Locate the cell with the specified text and output its (X, Y) center coordinate. 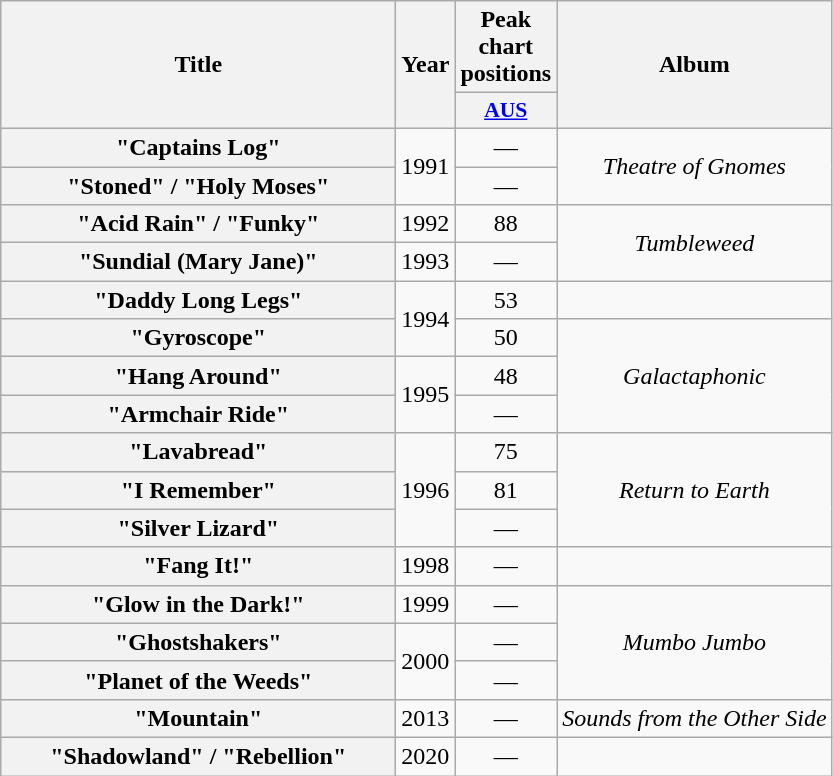
75 (506, 452)
"Stoned" / "Holy Moses" (198, 185)
1991 (426, 166)
"Sundial (Mary Jane)" (198, 262)
"Planet of the Weeds" (198, 680)
88 (506, 224)
Mumbo Jumbo (694, 642)
AUS (506, 111)
1999 (426, 604)
"Lavabread" (198, 452)
Year (426, 65)
"Hang Around" (198, 376)
1993 (426, 262)
2000 (426, 661)
"I Remember" (198, 490)
Title (198, 65)
2013 (426, 718)
"Acid Rain" / "Funky" (198, 224)
Theatre of Gnomes (694, 166)
50 (506, 338)
Sounds from the Other Side (694, 718)
53 (506, 300)
Peak chart positions (506, 47)
Return to Earth (694, 490)
"Armchair Ride" (198, 414)
Album (694, 65)
"Daddy Long Legs" (198, 300)
1995 (426, 395)
"Shadowland" / "Rebellion" (198, 756)
1998 (426, 566)
81 (506, 490)
"Mountain" (198, 718)
48 (506, 376)
"Gyroscope" (198, 338)
Galactaphonic (694, 376)
"Silver Lizard" (198, 528)
"Ghostshakers" (198, 642)
"Fang It!" (198, 566)
1996 (426, 490)
2020 (426, 756)
1992 (426, 224)
"Captains Log" (198, 147)
Tumbleweed (694, 243)
"Glow in the Dark!" (198, 604)
1994 (426, 319)
